Output the [x, y] coordinate of the center of the cell containing the given text.  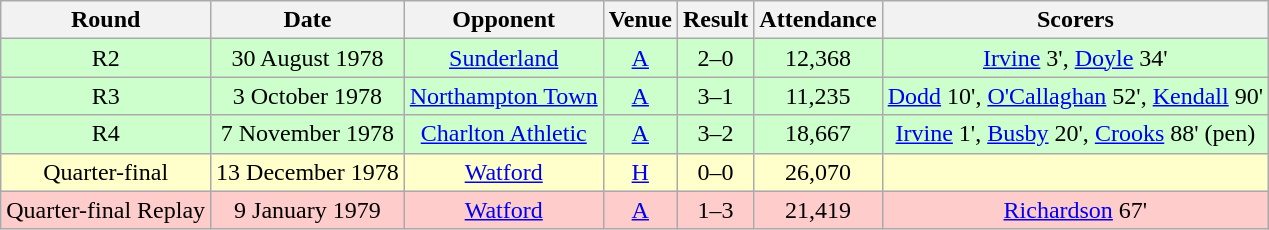
Irvine 1', Busby 20', Crooks 88' (pen) [1075, 134]
11,235 [818, 96]
Sunderland [504, 58]
18,667 [818, 134]
0–0 [715, 172]
Attendance [818, 20]
30 August 1978 [308, 58]
3 October 1978 [308, 96]
Venue [640, 20]
13 December 1978 [308, 172]
Opponent [504, 20]
Northampton Town [504, 96]
2–0 [715, 58]
26,070 [818, 172]
R2 [106, 58]
R4 [106, 134]
Scorers [1075, 20]
3–2 [715, 134]
R3 [106, 96]
21,419 [818, 210]
Quarter-final [106, 172]
Dodd 10', O'Callaghan 52', Kendall 90' [1075, 96]
Date [308, 20]
9 January 1979 [308, 210]
Charlton Athletic [504, 134]
Round [106, 20]
12,368 [818, 58]
Irvine 3', Doyle 34' [1075, 58]
Result [715, 20]
7 November 1978 [308, 134]
Quarter-final Replay [106, 210]
3–1 [715, 96]
H [640, 172]
Richardson 67' [1075, 210]
1–3 [715, 210]
